Provide the (X, Y) coordinate of the cell's center where the given text is located.  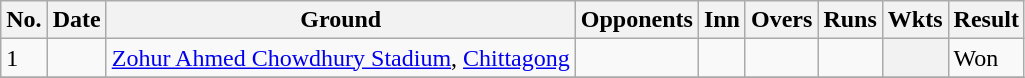
Opponents (636, 20)
Overs (781, 20)
No. (24, 20)
Date (76, 20)
Zohur Ahmed Chowdhury Stadium, Chittagong (340, 58)
1 (24, 58)
Result (986, 20)
Runs (850, 20)
Inn (722, 20)
Ground (340, 20)
Wkts (915, 20)
Won (986, 58)
